Return the [x, y] coordinate for the center point of the cell that contains the specified text.  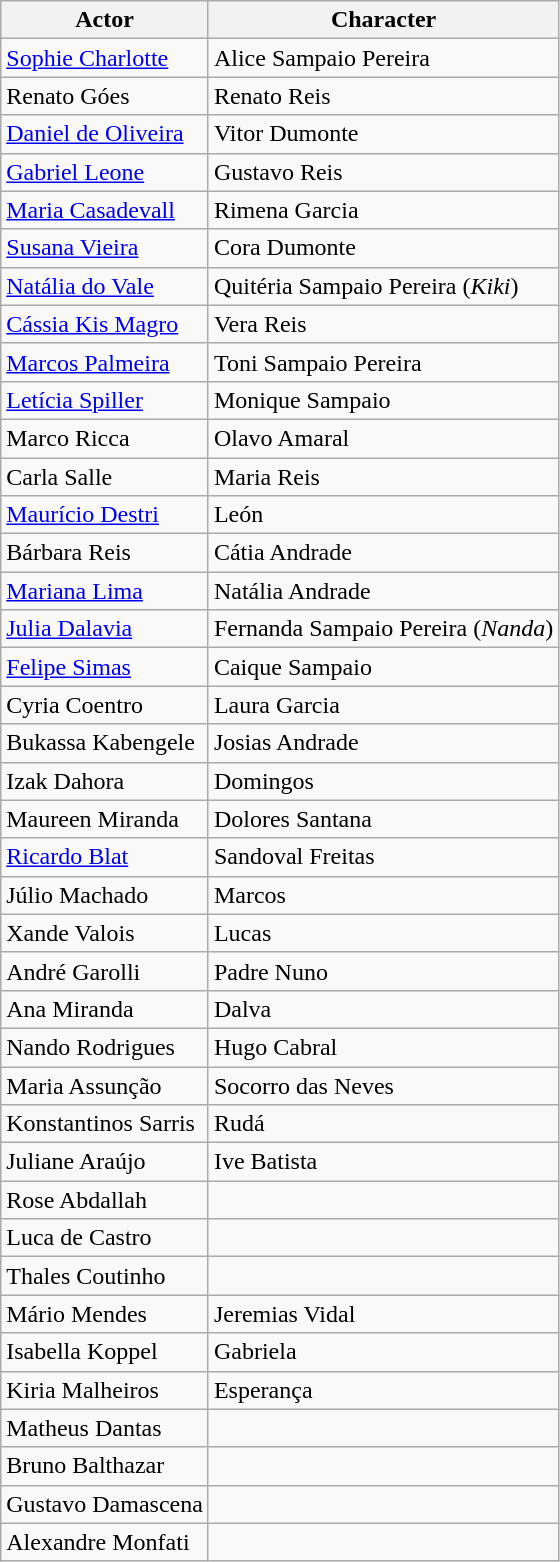
Bukassa Kabengele [105, 743]
Alexandre Monfati [105, 1542]
Júlio Machado [105, 895]
Susana Vieira [105, 248]
Character [383, 20]
Fernanda Sampaio Pereira (Nanda) [383, 629]
Mariana Lima [105, 591]
Isabella Koppel [105, 1352]
Vera Reis [383, 324]
Socorro das Neves [383, 1085]
Konstantinos Sarris [105, 1124]
Maria Reis [383, 477]
Jeremias Vidal [383, 1314]
Dolores Santana [383, 819]
Renato Góes [105, 96]
Renato Reis [383, 96]
Natália do Vale [105, 286]
Thales Coutinho [105, 1276]
Marcos Palmeira [105, 362]
Cássia Kis Magro [105, 324]
Luca de Castro [105, 1238]
Hugo Cabral [383, 1047]
Marco Ricca [105, 438]
Juliane Araújo [105, 1162]
Caique Sampaio [383, 667]
Natália Andrade [383, 591]
Domingos [383, 781]
Ana Miranda [105, 1009]
Lucas [383, 933]
Ricardo Blat [105, 857]
Kiria Malheiros [105, 1390]
Gabriel Leone [105, 172]
Matheus Dantas [105, 1428]
Cora Dumonte [383, 248]
Nando Rodrigues [105, 1047]
Actor [105, 20]
André Garolli [105, 971]
Bruno Balthazar [105, 1466]
Izak Dahora [105, 781]
Gustavo Damascena [105, 1504]
Quitéria Sampaio Pereira (Kiki) [383, 286]
Felipe Simas [105, 667]
Maurício Destri [105, 515]
Laura Garcia [383, 705]
Rudá [383, 1124]
Padre Nuno [383, 971]
León [383, 515]
Rose Abdallah [105, 1200]
Maria Assunção [105, 1085]
Mário Mendes [105, 1314]
Letícia Spiller [105, 400]
Cyria Coentro [105, 705]
Sophie Charlotte [105, 58]
Rimena Garcia [383, 210]
Maria Casadevall [105, 210]
Gustavo Reis [383, 172]
Julia Dalavia [105, 629]
Gabriela [383, 1352]
Sandoval Freitas [383, 857]
Toni Sampaio Pereira [383, 362]
Monique Sampaio [383, 400]
Vitor Dumonte [383, 134]
Alice Sampaio Pereira [383, 58]
Daniel de Oliveira [105, 134]
Bárbara Reis [105, 553]
Dalva [383, 1009]
Ive Batista [383, 1162]
Cátia Andrade [383, 553]
Carla Salle [105, 477]
Olavo Amaral [383, 438]
Xande Valois [105, 933]
Maureen Miranda [105, 819]
Esperança [383, 1390]
Josias Andrade [383, 743]
Marcos [383, 895]
